Locate the cell with the specified text and output its (X, Y) center coordinate. 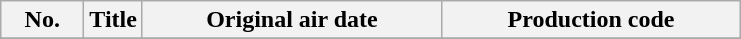
Production code (590, 20)
No. (42, 20)
Title (114, 20)
Original air date (292, 20)
